Determine the (x, y) coordinate at the center of the cell enclosing the given text.  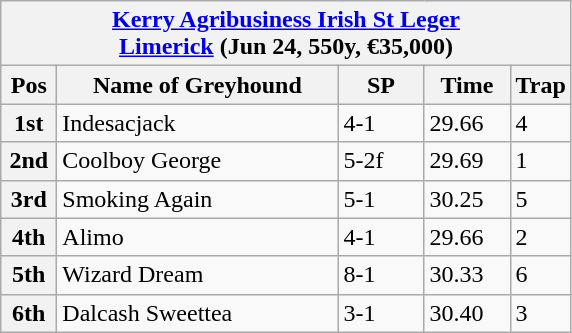
Pos (29, 85)
30.25 (467, 199)
Time (467, 85)
1 (540, 161)
30.40 (467, 313)
5-1 (381, 199)
Kerry Agribusiness Irish St Leger Limerick (Jun 24, 550y, €35,000) (286, 34)
5-2f (381, 161)
29.69 (467, 161)
2 (540, 237)
Indesacjack (198, 123)
6 (540, 275)
4 (540, 123)
6th (29, 313)
1st (29, 123)
3rd (29, 199)
4th (29, 237)
SP (381, 85)
Smoking Again (198, 199)
Name of Greyhound (198, 85)
Coolboy George (198, 161)
30.33 (467, 275)
Wizard Dream (198, 275)
2nd (29, 161)
3 (540, 313)
5 (540, 199)
3-1 (381, 313)
Alimo (198, 237)
Dalcash Sweettea (198, 313)
8-1 (381, 275)
5th (29, 275)
Trap (540, 85)
